Determine the (X, Y) coordinate at the center of the cell enclosing the given text.  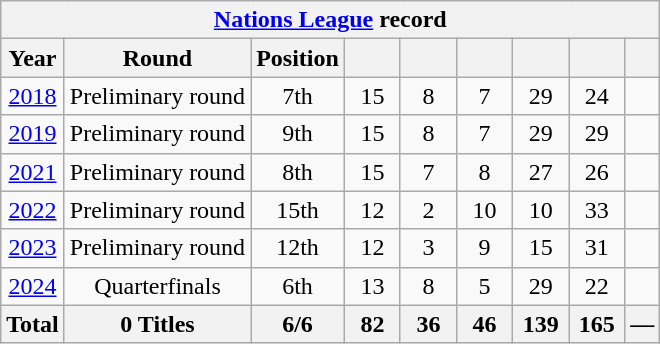
2023 (33, 248)
15th (298, 210)
31 (597, 248)
Year (33, 58)
26 (597, 172)
Quarterfinals (157, 286)
6th (298, 286)
7th (298, 96)
27 (541, 172)
5 (485, 286)
2022 (33, 210)
22 (597, 286)
Position (298, 58)
2018 (33, 96)
6/6 (298, 324)
139 (541, 324)
— (642, 324)
36 (428, 324)
8th (298, 172)
12th (298, 248)
2024 (33, 286)
2021 (33, 172)
9 (485, 248)
Nations League record (330, 20)
Round (157, 58)
13 (372, 286)
46 (485, 324)
2019 (33, 134)
0 Titles (157, 324)
9th (298, 134)
2 (428, 210)
33 (597, 210)
24 (597, 96)
165 (597, 324)
82 (372, 324)
Total (33, 324)
3 (428, 248)
